Locate the cell with the specified text and output its (X, Y) center coordinate. 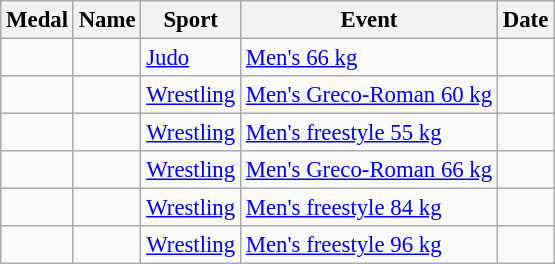
Medal (38, 20)
Judo (191, 58)
Men's freestyle 84 kg (368, 208)
Date (525, 20)
Event (368, 20)
Men's freestyle 55 kg (368, 133)
Men's Greco-Roman 66 kg (368, 170)
Men's freestyle 96 kg (368, 245)
Name (107, 20)
Men's Greco-Roman 60 kg (368, 95)
Men's 66 kg (368, 58)
Sport (191, 20)
